From the cell containing the given text, extract its center point as [x, y] coordinate. 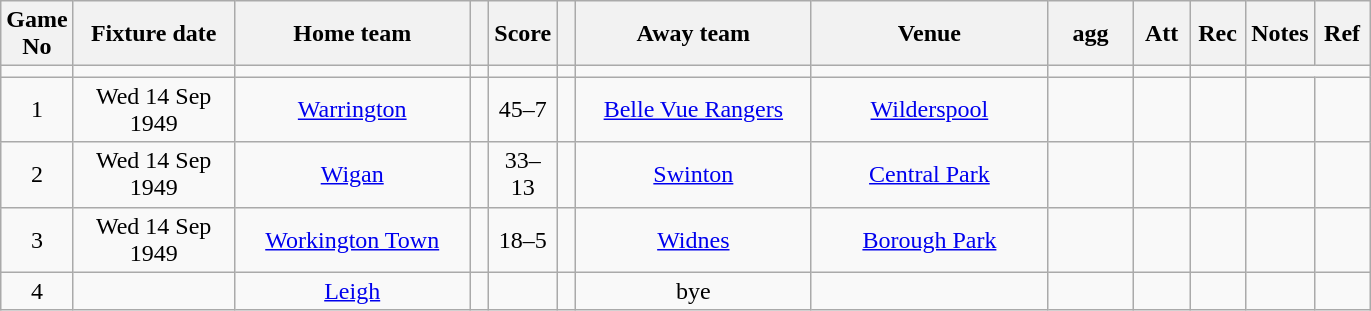
agg [1090, 34]
Fixture date [154, 34]
Rec [1218, 34]
Swinton [693, 174]
Leigh [352, 291]
Away team [693, 34]
4 [37, 291]
Borough Park [929, 240]
Wigan [352, 174]
Ref [1342, 34]
Score [523, 34]
Home team [352, 34]
bye [693, 291]
3 [37, 240]
2 [37, 174]
18–5 [523, 240]
Wilderspool [929, 110]
Notes [1280, 34]
Venue [929, 34]
Central Park [929, 174]
Widnes [693, 240]
Warrington [352, 110]
Belle Vue Rangers [693, 110]
1 [37, 110]
Game No [37, 34]
Workington Town [352, 240]
33–13 [523, 174]
45–7 [523, 110]
Att [1162, 34]
